Pinpoint the cell where the given text exists, returning its [x, y] midpoint coordinate. 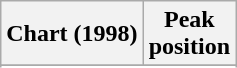
Chart (1998) [72, 34]
Peakposition [189, 34]
